For the text-containing cell, return its midpoint in (x, y) coordinate format. 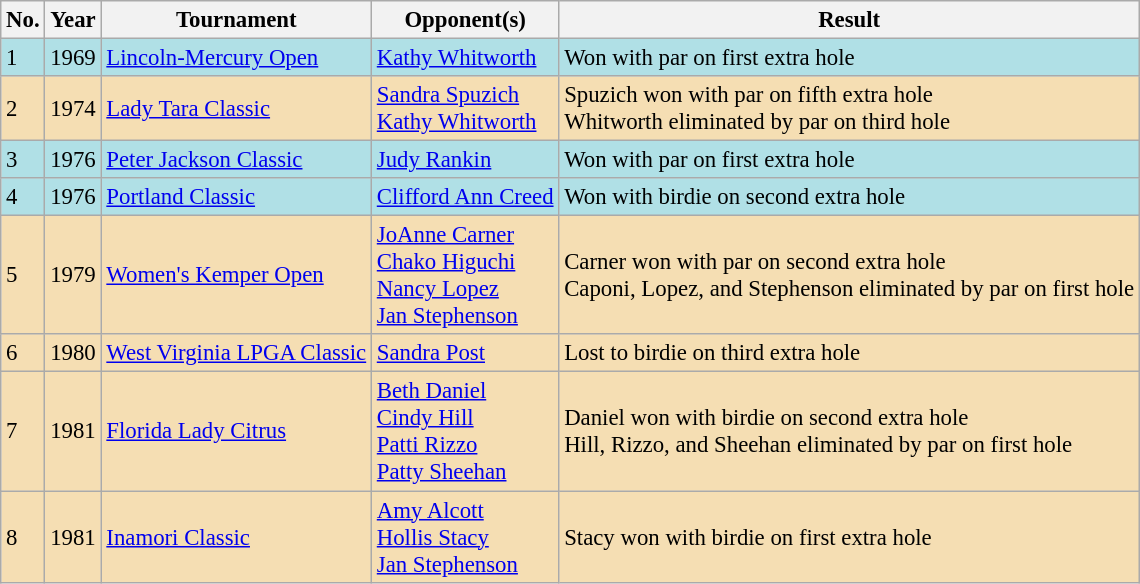
Tournament (236, 20)
Clifford Ann Creed (464, 197)
4 (23, 197)
1980 (73, 353)
Spuzich won with par on fifth extra holeWhitworth eliminated by par on third hole (850, 108)
Won with birdie on second extra hole (850, 197)
Florida Lady Citrus (236, 432)
Daniel won with birdie on second extra holeHill, Rizzo, and Sheehan eliminated by par on first hole (850, 432)
Lost to birdie on third extra hole (850, 353)
5 (23, 276)
Kathy Whitworth (464, 58)
3 (23, 160)
Judy Rankin (464, 160)
Opponent(s) (464, 20)
1 (23, 58)
1969 (73, 58)
Lady Tara Classic (236, 108)
Beth Daniel Cindy Hill Patti Rizzo Patty Sheehan (464, 432)
8 (23, 537)
1979 (73, 276)
JoAnne Carner Chako Higuchi Nancy Lopez Jan Stephenson (464, 276)
Result (850, 20)
Carner won with par on second extra holeCaponi, Lopez, and Stephenson eliminated by par on first hole (850, 276)
Sandra Spuzich Kathy Whitworth (464, 108)
Lincoln-Mercury Open (236, 58)
Sandra Post (464, 353)
Year (73, 20)
Peter Jackson Classic (236, 160)
No. (23, 20)
West Virginia LPGA Classic (236, 353)
1974 (73, 108)
Inamori Classic (236, 537)
6 (23, 353)
Stacy won with birdie on first extra hole (850, 537)
7 (23, 432)
Women's Kemper Open (236, 276)
Portland Classic (236, 197)
Amy Alcott Hollis Stacy Jan Stephenson (464, 537)
2 (23, 108)
